Provide the (x, y) coordinate of the cell's center where the given text is located.  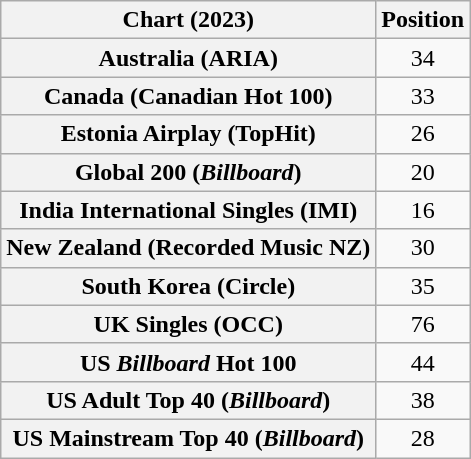
28 (423, 438)
Position (423, 20)
India International Singles (IMI) (188, 210)
New Zealand (Recorded Music NZ) (188, 248)
44 (423, 362)
Chart (2023) (188, 20)
76 (423, 324)
Canada (Canadian Hot 100) (188, 96)
16 (423, 210)
UK Singles (OCC) (188, 324)
38 (423, 400)
30 (423, 248)
Australia (ARIA) (188, 58)
34 (423, 58)
20 (423, 172)
Estonia Airplay (TopHit) (188, 134)
Global 200 (Billboard) (188, 172)
35 (423, 286)
US Billboard Hot 100 (188, 362)
33 (423, 96)
US Mainstream Top 40 (Billboard) (188, 438)
South Korea (Circle) (188, 286)
US Adult Top 40 (Billboard) (188, 400)
26 (423, 134)
